Scan for the cell matching the given text and deliver its [x, y] coordinate at center. 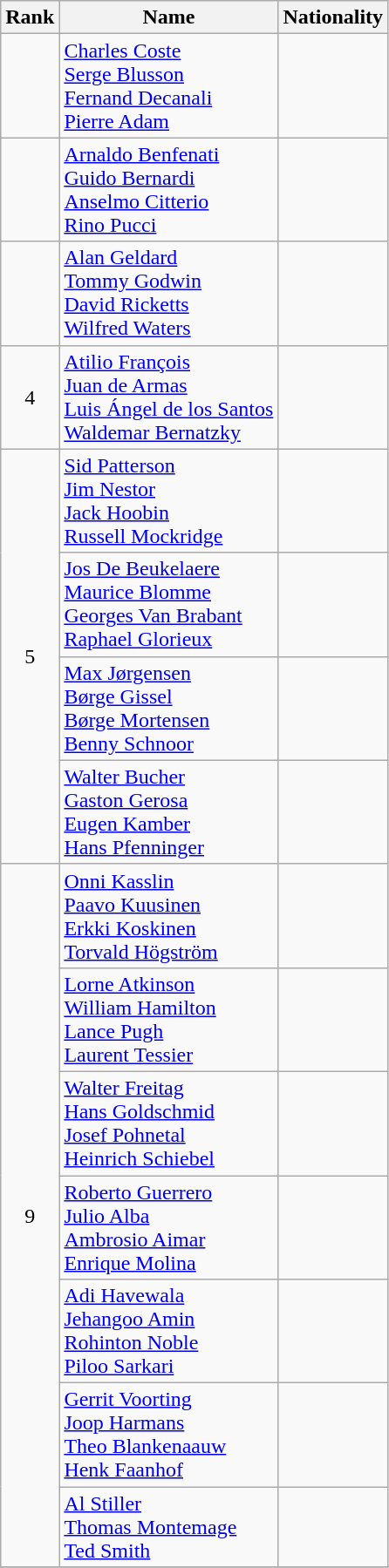
Nationality [333, 17]
Max JørgensenBørge GisselBørge MortensenBenny Schnoor [169, 708]
Arnaldo BenfenatiGuido BernardiAnselmo CitterioRino Pucci [169, 190]
Sid PattersonJim NestorJack HoobinRussell Mockridge [169, 500]
Atilio FrançoisJuan de ArmasLuis Ángel de los SantosWaldemar Bernatzky [169, 397]
Charles CosteSerge BlussonFernand DecanaliPierre Adam [169, 85]
9 [30, 1215]
4 [30, 397]
Gerrit VoortingJoop HarmansTheo BlankenaauwHenk Faanhof [169, 1435]
Rank [30, 17]
Walter FreitagHans GoldschmidJosef PohnetalHeinrich Schiebel [169, 1123]
Walter BucherGaston GerosaEugen KamberHans Pfenninger [169, 812]
5 [30, 656]
Roberto GuerreroJulio AlbaAmbrosio AimarEnrique Molina [169, 1227]
Onni KasslinPaavo KuusinenErkki KoskinenTorvald Högström [169, 915]
Adi HavewalaJehangoo AminRohinton NoblePiloo Sarkari [169, 1332]
Jos De BeukelaereMaurice BlommeGeorges Van BrabantRaphael Glorieux [169, 605]
Name [169, 17]
Al StillerThomas MontemageTed Smith [169, 1527]
Lorne AtkinsonWilliam HamiltonLance PughLaurent Tessier [169, 1020]
Alan GeldardTommy GodwinDavid RickettsWilfred Waters [169, 293]
